Return [X, Y] of the center of cell containing provided text 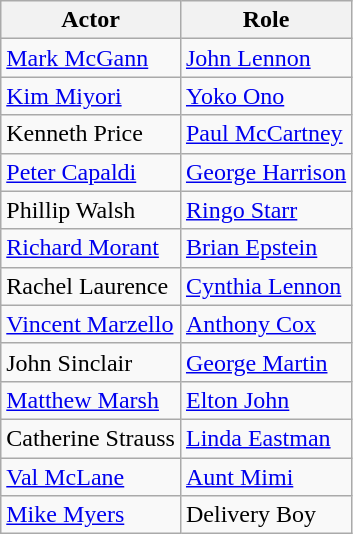
Delivery Boy [266, 515]
Phillip Walsh [91, 210]
George Martin [266, 362]
Vincent Marzello [91, 324]
Brian Epstein [266, 248]
Kenneth Price [91, 134]
Anthony Cox [266, 324]
Linda Eastman [266, 438]
John Lennon [266, 58]
Matthew Marsh [91, 400]
Richard Morant [91, 248]
Actor [91, 20]
Val McLane [91, 477]
Ringo Starr [266, 210]
Role [266, 20]
Yoko Ono [266, 96]
George Harrison [266, 172]
Rachel Laurence [91, 286]
John Sinclair [91, 362]
Paul McCartney [266, 134]
Cynthia Lennon [266, 286]
Kim Miyori [91, 96]
Elton John [266, 400]
Mike Myers [91, 515]
Mark McGann [91, 58]
Peter Capaldi [91, 172]
Catherine Strauss [91, 438]
Aunt Mimi [266, 477]
